Find where the given text appears and provide that cell's center as [x, y] coordinate. 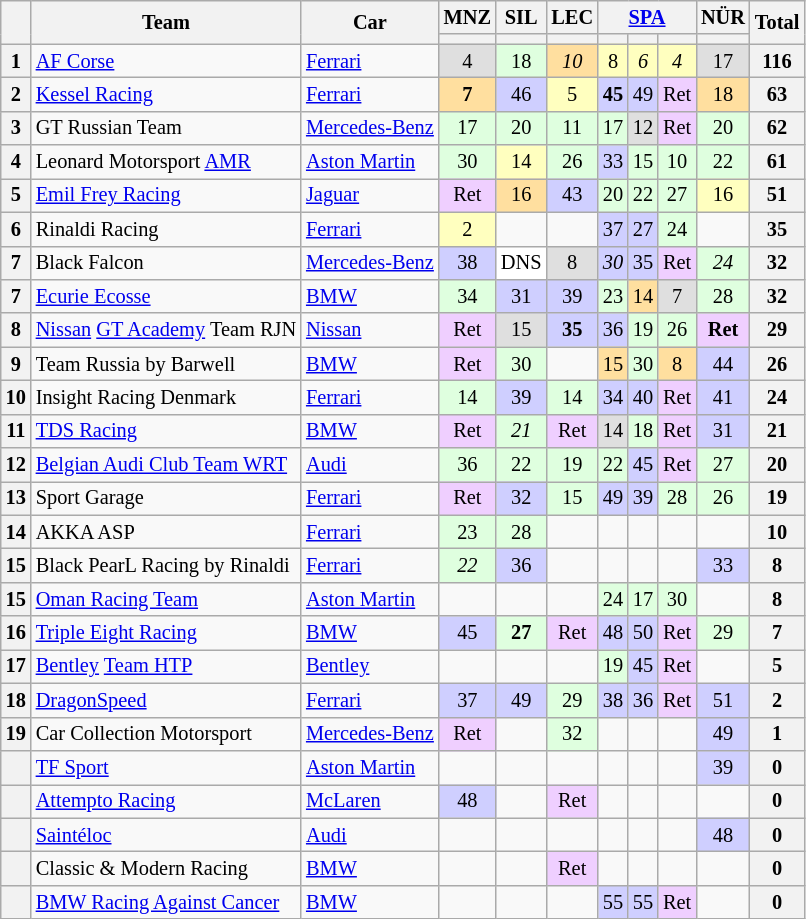
40 [643, 397]
Bentley Team HTP [166, 666]
3 [16, 128]
SIL [521, 17]
TDS Racing [166, 431]
BMW Racing Against Cancer [166, 902]
Team [166, 22]
Saintéloc [166, 835]
Emil Frey Racing [166, 195]
50 [643, 633]
Nissan GT Academy Team RJN [166, 330]
Bentley [370, 666]
Jaguar [370, 195]
Triple Eight Racing [166, 633]
Nissan [370, 330]
DNS [521, 263]
Insight Racing Denmark [166, 397]
63 [777, 94]
Black PearL Racing by Rinaldi [166, 565]
Total [777, 22]
TF Sport [166, 767]
9 [16, 364]
62 [777, 128]
Oman Racing Team [166, 599]
41 [723, 397]
Leonard Motorsport AMR [166, 162]
Attempto Racing [166, 801]
116 [777, 61]
Rinaldi Racing [166, 229]
46 [521, 94]
43 [572, 195]
44 [723, 364]
SPA [647, 17]
DragonSpeed [166, 700]
Car [370, 22]
Black Falcon [166, 263]
61 [777, 162]
13 [16, 498]
GT Russian Team [166, 128]
Ecurie Ecosse [166, 296]
Classic & Modern Racing [166, 868]
Kessel Racing [166, 94]
Belgian Audi Club Team WRT [166, 465]
LEC [572, 17]
NÜR [723, 17]
Team Russia by Barwell [166, 364]
Car Collection Motorsport [166, 734]
McLaren [370, 801]
AKKA ASP [166, 532]
AF Corse [166, 61]
MNZ [468, 17]
Sport Garage [166, 498]
